Return the [x, y] coordinate for the center point of the cell that contains the specified text.  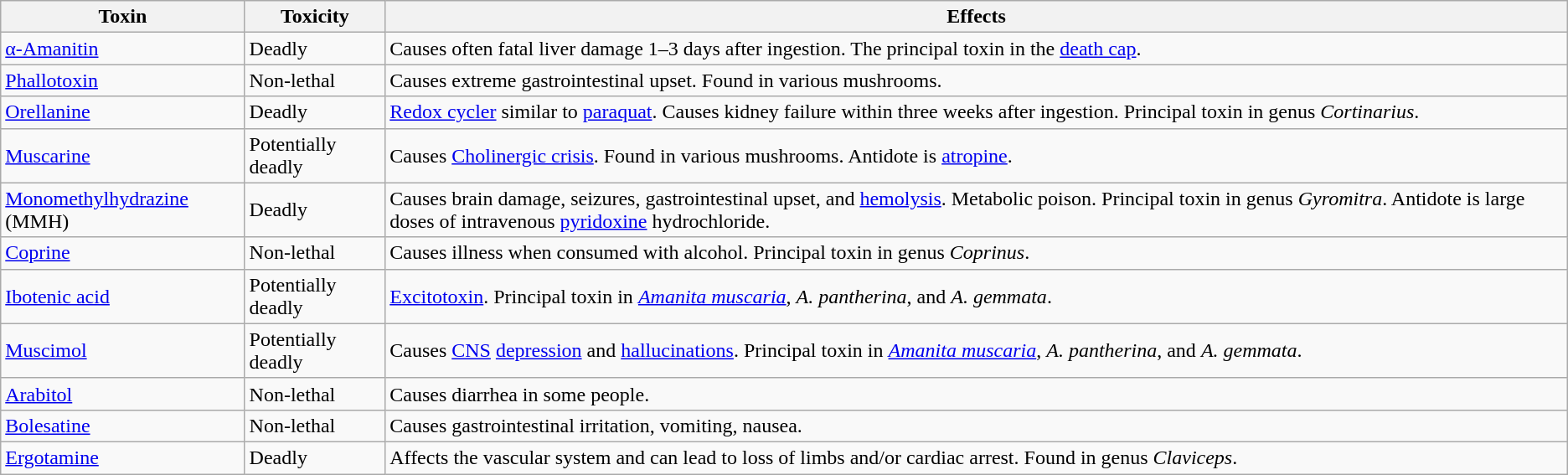
Toxicity [315, 17]
Causes diarrhea in some people. [977, 394]
Causes Cholinergic crisis. Found in various mushrooms. Antidote is atropine. [977, 156]
Orellanine [122, 112]
Ergotamine [122, 457]
Ibotenic acid [122, 297]
Affects the vascular system and can lead to loss of limbs and/or cardiac arrest. Found in genus Claviceps. [977, 457]
Monomethylhydrazine (MMH) [122, 209]
Effects [977, 17]
Causes gastrointestinal irritation, vomiting, nausea. [977, 426]
Phallotoxin [122, 80]
Arabitol [122, 394]
Muscimol [122, 350]
Redox cycler similar to paraquat. Causes kidney failure within three weeks after ingestion. Principal toxin in genus Cortinarius. [977, 112]
Excitotoxin. Principal toxin in Amanita muscaria, A. pantherina, and A. gemmata. [977, 297]
α-Amanitin [122, 49]
Bolesatine [122, 426]
Causes extreme gastrointestinal upset. Found in various mushrooms. [977, 80]
Coprine [122, 253]
Muscarine [122, 156]
Toxin [122, 17]
Causes CNS depression and hallucinations. Principal toxin in Amanita muscaria, A. pantherina, and A. gemmata. [977, 350]
Causes illness when consumed with alcohol. Principal toxin in genus Coprinus. [977, 253]
Causes often fatal liver damage 1–3 days after ingestion. The principal toxin in the death cap. [977, 49]
